Identify which cell holds the provided text, then report its (X, Y) central coordinate. 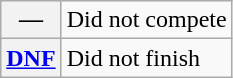
Did not finish (146, 58)
DNF (31, 58)
— (31, 20)
Did not compete (146, 20)
